Return [x, y] of the center of cell containing provided text 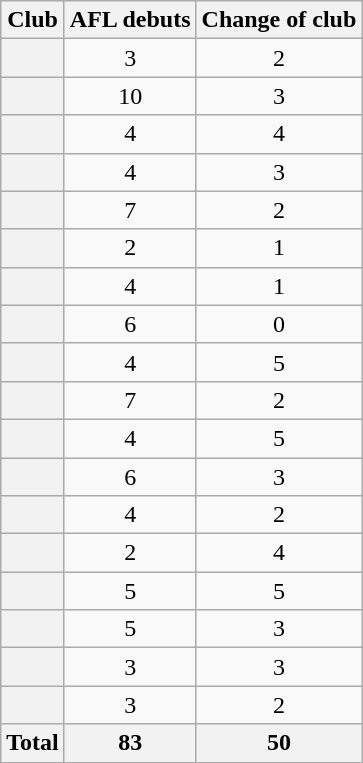
AFL debuts [130, 20]
Club [33, 20]
Change of club [279, 20]
10 [130, 96]
Total [33, 743]
83 [130, 743]
0 [279, 324]
50 [279, 743]
